Output the (x, y) coordinate of the center of the cell containing the given text.  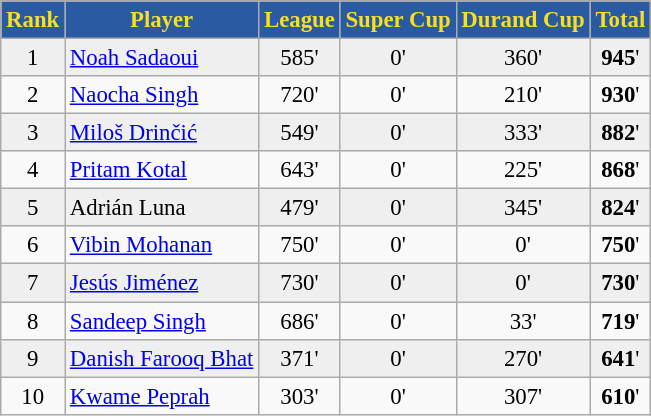
824' (620, 208)
Super Cup (398, 20)
479' (300, 208)
6 (33, 245)
Noah Sadaoui (162, 58)
5 (33, 208)
Jesús Jiménez (162, 283)
33' (523, 321)
Kwame Peprah (162, 396)
225' (523, 170)
371' (300, 358)
333' (523, 133)
3 (33, 133)
Adrián Luna (162, 208)
2 (33, 95)
4 (33, 170)
10 (33, 396)
686' (300, 321)
641' (620, 358)
360' (523, 58)
210' (523, 95)
719' (620, 321)
868' (620, 170)
307' (523, 396)
882' (620, 133)
585' (300, 58)
930' (620, 95)
Naocha Singh (162, 95)
Rank (33, 20)
Danish Farooq Bhat (162, 358)
Total (620, 20)
643' (300, 170)
270' (523, 358)
610' (620, 396)
720' (300, 95)
345' (523, 208)
Durand Cup (523, 20)
303' (300, 396)
League (300, 20)
1 (33, 58)
945' (620, 58)
8 (33, 321)
Miloš Drinčić (162, 133)
Pritam Kotal (162, 170)
Sandeep Singh (162, 321)
7 (33, 283)
9 (33, 358)
Vibin Mohanan (162, 245)
549' (300, 133)
Player (162, 20)
